Return (X, Y) of the center of cell containing provided text 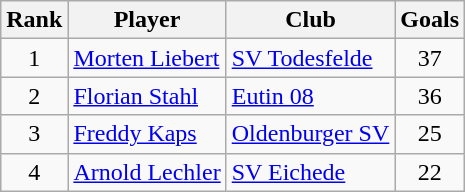
Florian Stahl (147, 96)
37 (430, 58)
4 (34, 172)
2 (34, 96)
36 (430, 96)
Club (310, 20)
Oldenburger SV (310, 134)
Freddy Kaps (147, 134)
SV Eichede (310, 172)
Goals (430, 20)
Morten Liebert (147, 58)
25 (430, 134)
22 (430, 172)
1 (34, 58)
Arnold Lechler (147, 172)
SV Todesfelde (310, 58)
3 (34, 134)
Eutin 08 (310, 96)
Rank (34, 20)
Player (147, 20)
